Capture the cell that displays the provided text and extract its (x, y) central coordinate. 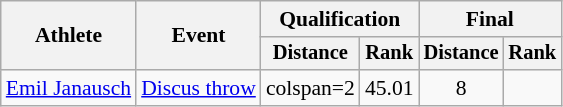
Emil Janausch (68, 88)
Event (198, 36)
45.01 (390, 88)
Discus throw (198, 88)
Qualification (340, 19)
8 (462, 88)
Final (490, 19)
colspan=2 (310, 88)
Athlete (68, 36)
